For the text-containing cell, return its midpoint in (X, Y) coordinate format. 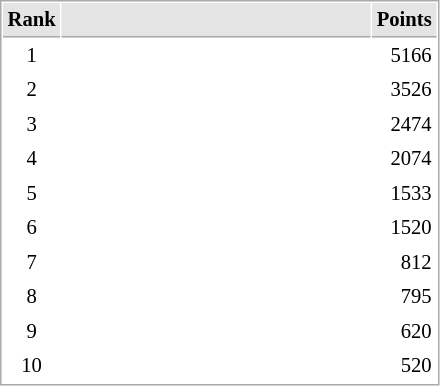
8 (32, 296)
1 (32, 56)
3 (32, 124)
Points (404, 20)
5 (32, 194)
7 (32, 262)
Rank (32, 20)
2474 (404, 124)
520 (404, 366)
812 (404, 262)
6 (32, 228)
620 (404, 332)
795 (404, 296)
2 (32, 90)
9 (32, 332)
2074 (404, 158)
5166 (404, 56)
3526 (404, 90)
4 (32, 158)
10 (32, 366)
1520 (404, 228)
1533 (404, 194)
